Scan for the cell matching the given text and deliver its [X, Y] coordinate at center. 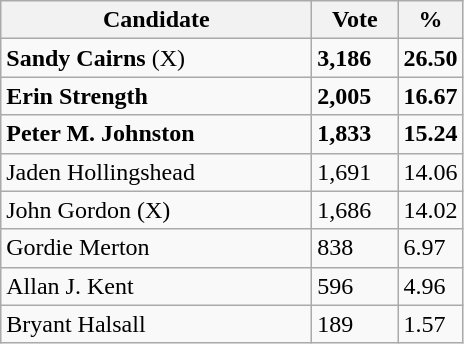
838 [355, 248]
26.50 [430, 58]
Allan J. Kent [156, 286]
1,833 [355, 134]
6.97 [430, 248]
% [430, 20]
1,691 [355, 172]
189 [355, 324]
Erin Strength [156, 96]
1,686 [355, 210]
Sandy Cairns (X) [156, 58]
Vote [355, 20]
Bryant Halsall [156, 324]
2,005 [355, 96]
Peter M. Johnston [156, 134]
15.24 [430, 134]
3,186 [355, 58]
14.06 [430, 172]
596 [355, 286]
1.57 [430, 324]
Candidate [156, 20]
Gordie Merton [156, 248]
14.02 [430, 210]
Jaden Hollingshead [156, 172]
4.96 [430, 286]
John Gordon (X) [156, 210]
16.67 [430, 96]
